From the cell containing the given text, extract its center point as [X, Y] coordinate. 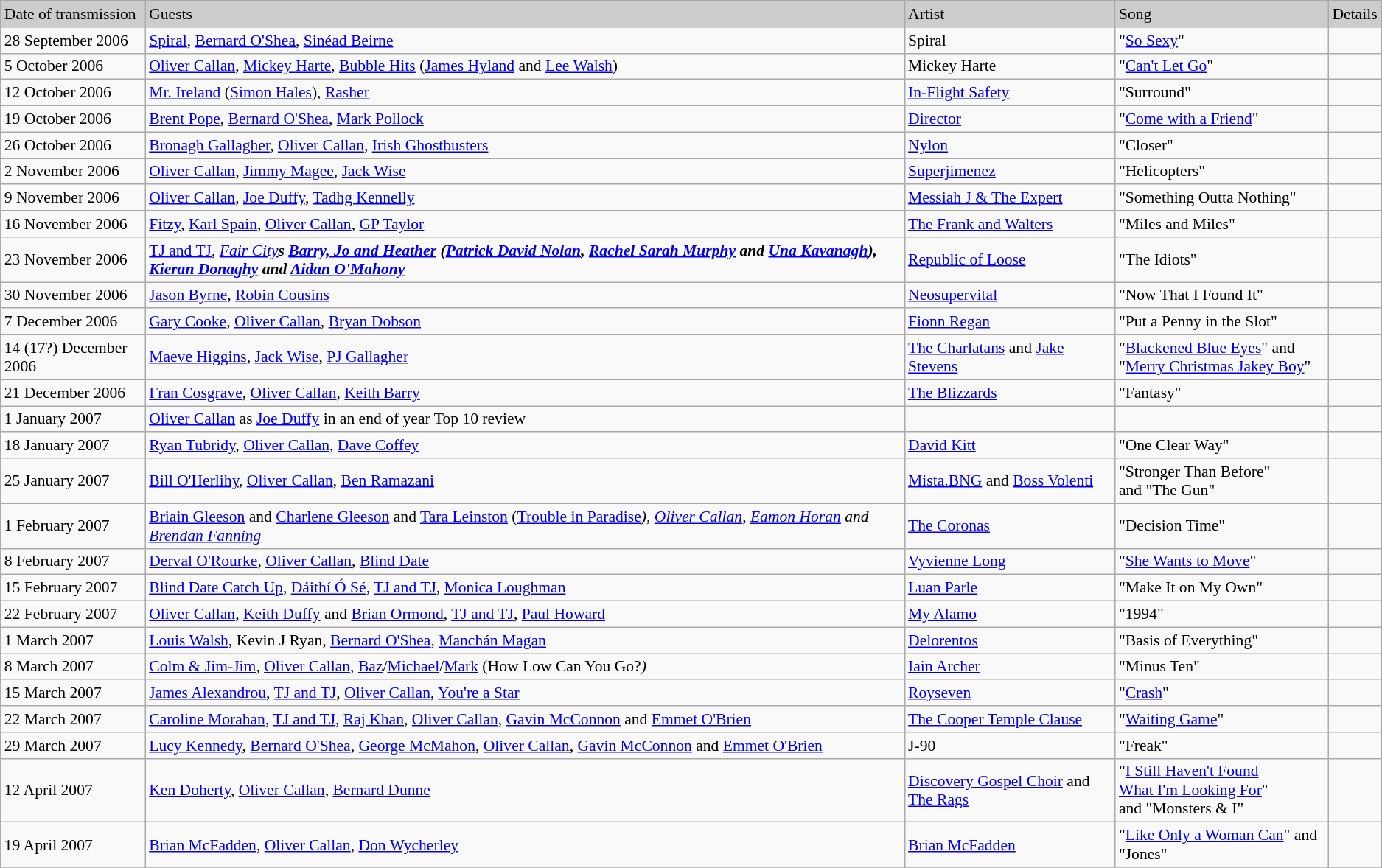
Bronagh Gallagher, Oliver Callan, Irish Ghostbusters [525, 145]
28 September 2006 [73, 41]
Caroline Morahan, TJ and TJ, Raj Khan, Oliver Callan, Gavin McConnon and Emmet O'Brien [525, 719]
"Like Only a Woman Can" and "Jones" [1222, 844]
Luan Parle [1010, 588]
Neosupervital [1010, 295]
The Blizzards [1010, 393]
19 April 2007 [73, 844]
Republic of Loose [1010, 259]
Artist [1010, 14]
The Cooper Temple Clause [1010, 719]
29 March 2007 [73, 746]
21 December 2006 [73, 393]
"Something Outta Nothing" [1222, 198]
Vyvienne Long [1010, 561]
Bill O'Herlihy, Oliver Callan, Ben Ramazani [525, 480]
"Minus Ten" [1222, 667]
Royseven [1010, 693]
18 January 2007 [73, 446]
Oliver Callan, Keith Duffy and Brian Ormond, TJ and TJ, Paul Howard [525, 615]
In-Flight Safety [1010, 93]
The Charlatans and Jake Stevens [1010, 357]
9 November 2006 [73, 198]
25 January 2007 [73, 480]
"So Sexy" [1222, 41]
12 October 2006 [73, 93]
Briain Gleeson and Charlene Gleeson and Tara Leinston (Trouble in Paradise), Oliver Callan, Eamon Horan and Brendan Fanning [525, 526]
"I Still Haven't FoundWhat I'm Looking For"and "Monsters & I" [1222, 790]
Iain Archer [1010, 667]
"Miles and Miles" [1222, 224]
Oliver Callan as Joe Duffy in an end of year Top 10 review [525, 419]
My Alamo [1010, 615]
Lucy Kennedy, Bernard O'Shea, George McMahon, Oliver Callan, Gavin McConnon and Emmet O'Brien [525, 746]
2 November 2006 [73, 172]
15 March 2007 [73, 693]
Derval O'Rourke, Oliver Callan, Blind Date [525, 561]
James Alexandrou, TJ and TJ, Oliver Callan, You're a Star [525, 693]
Brent Pope, Bernard O'Shea, Mark Pollock [525, 119]
8 March 2007 [73, 667]
"Fantasy" [1222, 393]
14 (17?) December 2006 [73, 357]
"Stronger Than Before"and "The Gun" [1222, 480]
30 November 2006 [73, 295]
Details [1355, 14]
"Waiting Game" [1222, 719]
Ryan Tubridy, Oliver Callan, Dave Coffey [525, 446]
1 March 2007 [73, 640]
Spiral [1010, 41]
15 February 2007 [73, 588]
"1994" [1222, 615]
"Blackened Blue Eyes" and"Merry Christmas Jakey Boy" [1222, 357]
The Frank and Walters [1010, 224]
26 October 2006 [73, 145]
Louis Walsh, Kevin J Ryan, Bernard O'Shea, Manchán Magan [525, 640]
"Decision Time" [1222, 526]
Mr. Ireland (Simon Hales), Rasher [525, 93]
"Put a Penny in the Slot" [1222, 322]
Maeve Higgins, Jack Wise, PJ Gallagher [525, 357]
Fionn Regan [1010, 322]
22 February 2007 [73, 615]
"One Clear Way" [1222, 446]
Brian McFadden [1010, 844]
7 December 2006 [73, 322]
Guests [525, 14]
Discovery Gospel Choir and The Rags [1010, 790]
Mickey Harte [1010, 66]
"Closer" [1222, 145]
5 October 2006 [73, 66]
"Crash" [1222, 693]
19 October 2006 [73, 119]
The Coronas [1010, 526]
TJ and TJ, Fair Citys Barry, Jo and Heather (Patrick David Nolan, Rachel Sarah Murphy and Una Kavanagh), Kieran Donaghy and Aidan O'Mahony [525, 259]
12 April 2007 [73, 790]
"Basis of Everything" [1222, 640]
Delorentos [1010, 640]
22 March 2007 [73, 719]
Ken Doherty, Oliver Callan, Bernard Dunne [525, 790]
Director [1010, 119]
"Make It on My Own" [1222, 588]
Jason Byrne, Robin Cousins [525, 295]
Colm & Jim-Jim, Oliver Callan, Baz/Michael/Mark (How Low Can You Go?) [525, 667]
Nylon [1010, 145]
Blind Date Catch Up, Dáithí Ó Sé, TJ and TJ, Monica Loughman [525, 588]
Fitzy, Karl Spain, Oliver Callan, GP Taylor [525, 224]
"Freak" [1222, 746]
Superjimenez [1010, 172]
Mista.BNG and Boss Volenti [1010, 480]
Spiral, Bernard O'Shea, Sinéad Beirne [525, 41]
Gary Cooke, Oliver Callan, Bryan Dobson [525, 322]
1 February 2007 [73, 526]
David Kitt [1010, 446]
"Now That I Found It" [1222, 295]
"Come with a Friend" [1222, 119]
"She Wants to Move" [1222, 561]
Oliver Callan, Mickey Harte, Bubble Hits (James Hyland and Lee Walsh) [525, 66]
"Can't Let Go" [1222, 66]
Song [1222, 14]
"The Idiots" [1222, 259]
"Helicopters" [1222, 172]
1 January 2007 [73, 419]
16 November 2006 [73, 224]
Oliver Callan, Jimmy Magee, Jack Wise [525, 172]
"Surround" [1222, 93]
Fran Cosgrave, Oliver Callan, Keith Barry [525, 393]
J-90 [1010, 746]
Messiah J & The Expert [1010, 198]
Oliver Callan, Joe Duffy, Tadhg Kennelly [525, 198]
Brian McFadden, Oliver Callan, Don Wycherley [525, 844]
23 November 2006 [73, 259]
8 February 2007 [73, 561]
Date of transmission [73, 14]
